Locate the cell with the specified text and output its (X, Y) center coordinate. 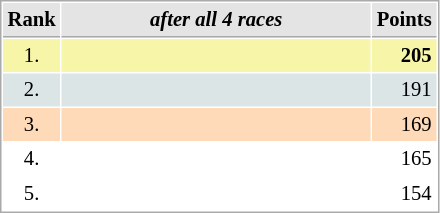
4. (32, 158)
205 (404, 56)
154 (404, 194)
1. (32, 56)
Rank (32, 20)
after all 4 races (216, 20)
5. (32, 194)
3. (32, 124)
2. (32, 90)
169 (404, 124)
191 (404, 90)
Points (404, 20)
165 (404, 158)
